Scan for the cell matching the given text and deliver its [x, y] coordinate at center. 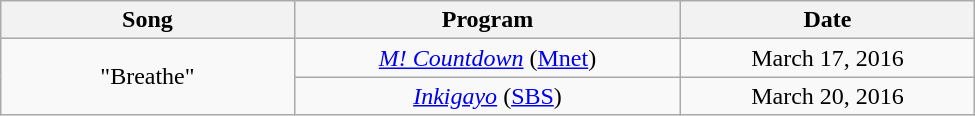
Song [148, 20]
Inkigayo (SBS) [488, 96]
Date [828, 20]
March 20, 2016 [828, 96]
March 17, 2016 [828, 58]
Program [488, 20]
M! Countdown (Mnet) [488, 58]
"Breathe" [148, 77]
